Search for the cell housing the specified text and yield its (X, Y) center coordinate. 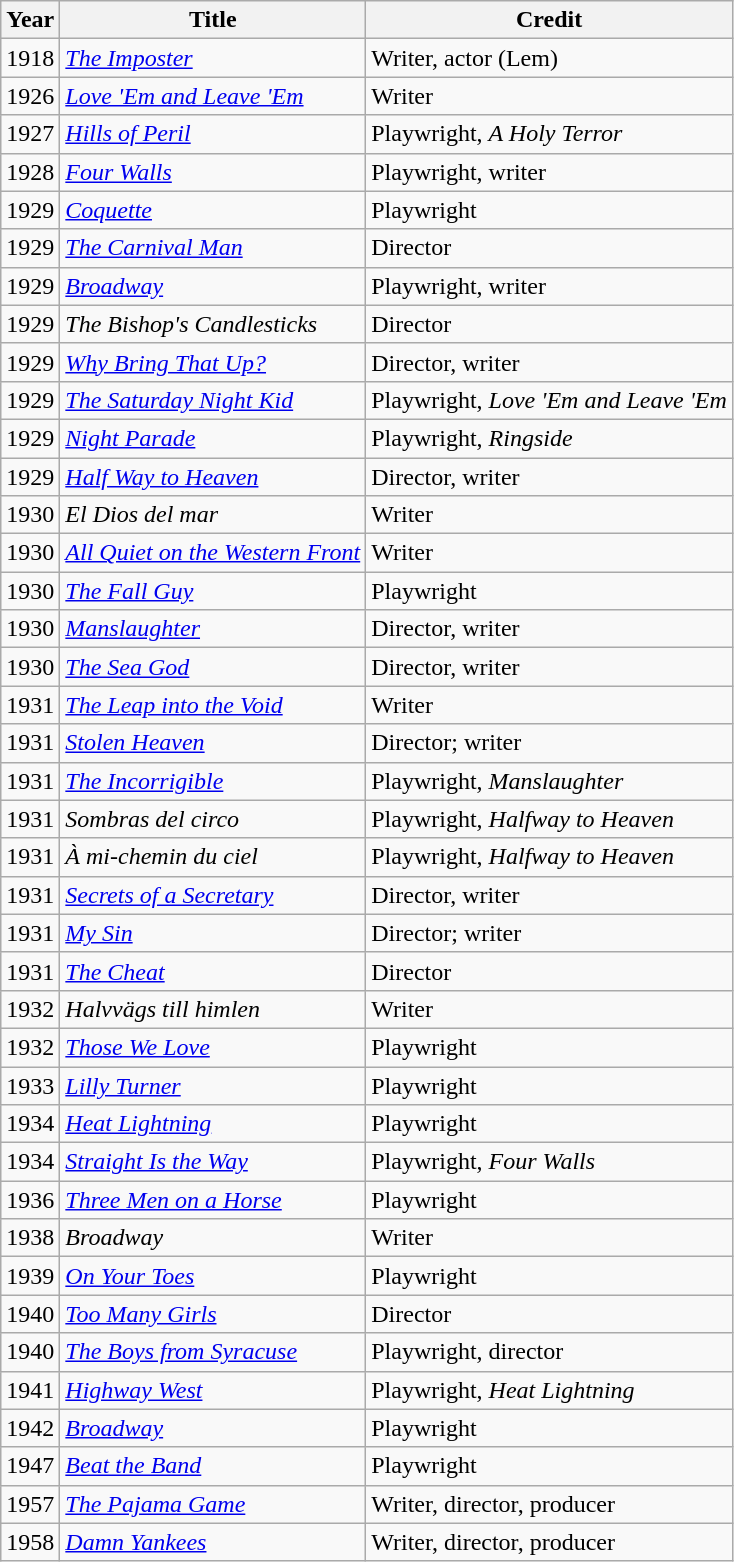
The Cheat (213, 971)
Playwright, Heat Lightning (550, 1390)
Playwright, Love 'Em and Leave 'Em (550, 400)
The Fall Guy (213, 591)
The Leap into the Void (213, 705)
Night Parade (213, 438)
Straight Is the Way (213, 1162)
The Sea God (213, 667)
1928 (30, 172)
1957 (30, 1504)
El Dios del mar (213, 515)
Writer, actor (Lem) (550, 58)
The Imposter (213, 58)
1936 (30, 1200)
1938 (30, 1238)
All Quiet on the Western Front (213, 553)
Half Way to Heaven (213, 477)
Secrets of a Secretary (213, 895)
The Bishop's Candlesticks (213, 324)
Title (213, 20)
1958 (30, 1542)
1941 (30, 1390)
The Carnival Man (213, 248)
1927 (30, 134)
1933 (30, 1085)
1947 (30, 1466)
The Incorrigible (213, 781)
Love 'Em and Leave 'Em (213, 96)
Lilly Turner (213, 1085)
Three Men on a Horse (213, 1200)
The Boys from Syracuse (213, 1352)
The Pajama Game (213, 1504)
The Saturday Night Kid (213, 400)
Playwright, director (550, 1352)
Playwright, A Holy Terror (550, 134)
Why Bring That Up? (213, 362)
Beat the Band (213, 1466)
My Sin (213, 933)
1939 (30, 1276)
1918 (30, 58)
Stolen Heaven (213, 743)
Year (30, 20)
Manslaughter (213, 629)
1926 (30, 96)
Four Walls (213, 172)
Playwright, Ringside (550, 438)
Playwright, Manslaughter (550, 781)
Sombras del circo (213, 819)
Hills of Peril (213, 134)
On Your Toes (213, 1276)
Those We Love (213, 1047)
Halvvägs till himlen (213, 1009)
Highway West (213, 1390)
Heat Lightning (213, 1124)
Credit (550, 20)
Too Many Girls (213, 1314)
Playwright, Four Walls (550, 1162)
Damn Yankees (213, 1542)
Coquette (213, 210)
À mi-chemin du ciel (213, 857)
1942 (30, 1428)
